Detect which cell encompasses the target text, then output its (X, Y) center coordinate. 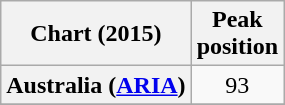
Australia (ARIA) (96, 85)
93 (237, 85)
Chart (2015) (96, 34)
Peak position (237, 34)
